Capture the cell that displays the provided text and extract its (X, Y) central coordinate. 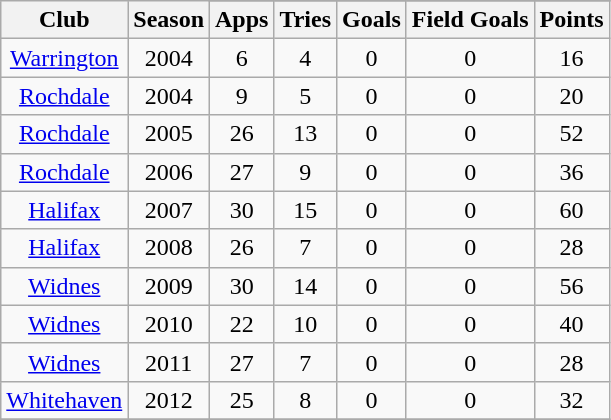
16 (572, 58)
2009 (169, 286)
Club (64, 20)
Whitehaven (64, 400)
Goals (372, 20)
52 (572, 134)
10 (306, 324)
2006 (169, 172)
14 (306, 286)
25 (242, 400)
13 (306, 134)
2008 (169, 248)
5 (306, 96)
60 (572, 210)
6 (242, 58)
4 (306, 58)
20 (572, 96)
Warrington (64, 58)
Field Goals (470, 20)
Season (169, 20)
2005 (169, 134)
56 (572, 286)
36 (572, 172)
2007 (169, 210)
Tries (306, 20)
2010 (169, 324)
32 (572, 400)
2011 (169, 362)
Apps (242, 20)
8 (306, 400)
40 (572, 324)
2012 (169, 400)
Points (572, 20)
22 (242, 324)
15 (306, 210)
